Scan for the cell matching the given text and deliver its (X, Y) coordinate at center. 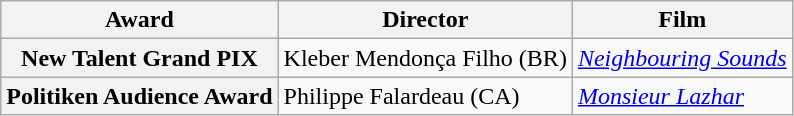
Monsieur Lazhar (682, 96)
Award (140, 20)
Film (682, 20)
Director (425, 20)
New Talent Grand PIX (140, 58)
Philippe Falardeau (CA) (425, 96)
Neighbouring Sounds (682, 58)
Politiken Audience Award (140, 96)
Kleber Mendonça Filho (BR) (425, 58)
